Search for the cell housing the specified text and yield its (x, y) center coordinate. 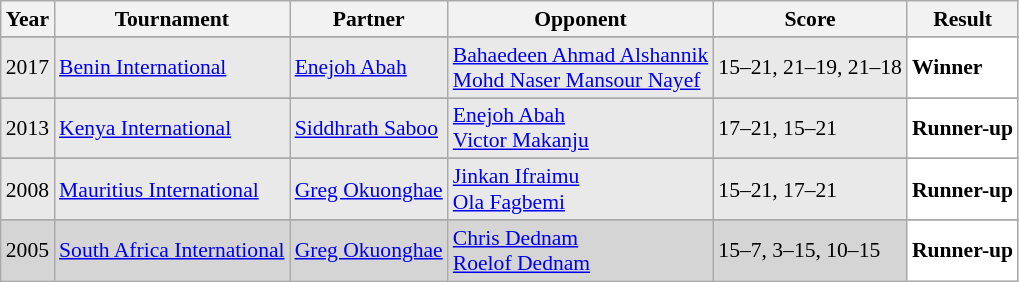
15–21, 21–19, 21–18 (810, 68)
Score (810, 19)
Bahaedeen Ahmad Alshannik Mohd Naser Mansour Nayef (581, 68)
Opponent (581, 19)
Partner (369, 19)
Winner (962, 68)
17–21, 15–21 (810, 128)
South Africa International (172, 250)
Kenya International (172, 128)
Result (962, 19)
Benin International (172, 68)
Year (28, 19)
2013 (28, 128)
15–7, 3–15, 10–15 (810, 250)
Enejoh Abah (369, 68)
2017 (28, 68)
Chris Dednam Roelof Dednam (581, 250)
Siddhrath Saboo (369, 128)
2008 (28, 190)
Mauritius International (172, 190)
Tournament (172, 19)
2005 (28, 250)
Enejoh Abah Victor Makanju (581, 128)
Jinkan Ifraimu Ola Fagbemi (581, 190)
15–21, 17–21 (810, 190)
